From the cell containing the given text, extract its center point as [X, Y] coordinate. 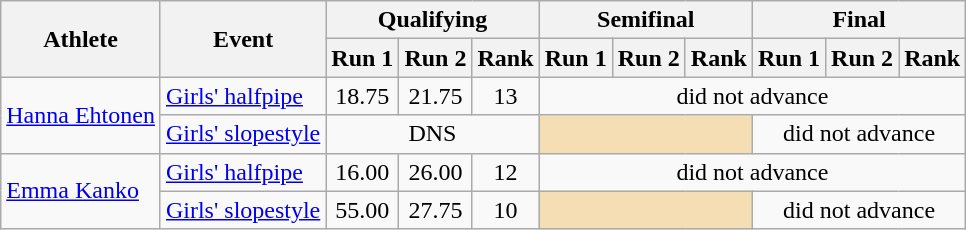
18.75 [362, 96]
16.00 [362, 172]
13 [506, 96]
Final [858, 20]
Semifinal [646, 20]
10 [506, 210]
Athlete [81, 39]
Emma Kanko [81, 191]
Qualifying [432, 20]
27.75 [436, 210]
21.75 [436, 96]
12 [506, 172]
26.00 [436, 172]
55.00 [362, 210]
Hanna Ehtonen [81, 115]
DNS [432, 134]
Event [242, 39]
